Search for the cell housing the specified text and yield its (X, Y) center coordinate. 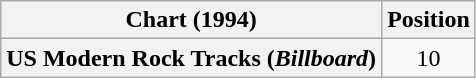
Position (429, 20)
Chart (1994) (192, 20)
10 (429, 58)
US Modern Rock Tracks (Billboard) (192, 58)
